Extract the (X, Y) coordinate from the center of the cell holding the provided text.  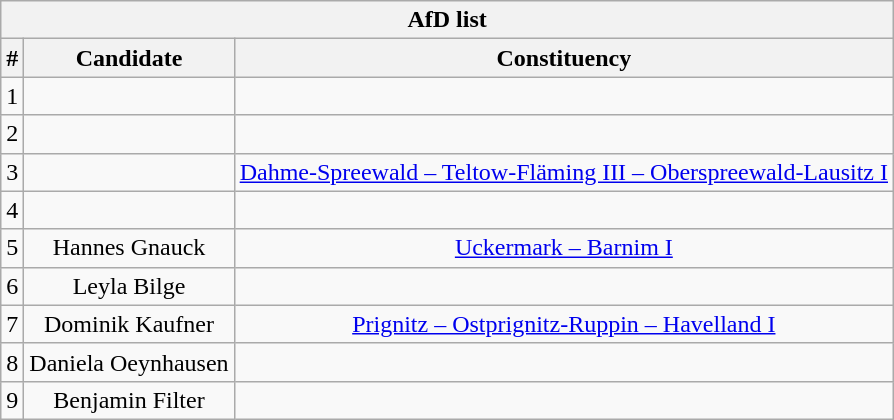
Dominik Kaufner (129, 324)
Prignitz – Ostprignitz-Ruppin – Havelland I (564, 324)
1 (12, 96)
4 (12, 210)
Hannes Gnauck (129, 248)
AfD list (448, 20)
# (12, 58)
8 (12, 362)
7 (12, 324)
Leyla Bilge (129, 286)
3 (12, 172)
9 (12, 400)
Candidate (129, 58)
6 (12, 286)
Constituency (564, 58)
Dahme-Spreewald – Teltow-Fläming III – Oberspreewald-Lausitz I (564, 172)
Daniela Oeynhausen (129, 362)
Uckermark – Barnim I (564, 248)
5 (12, 248)
Benjamin Filter (129, 400)
2 (12, 134)
